Search for the cell housing the specified text and yield its [x, y] center coordinate. 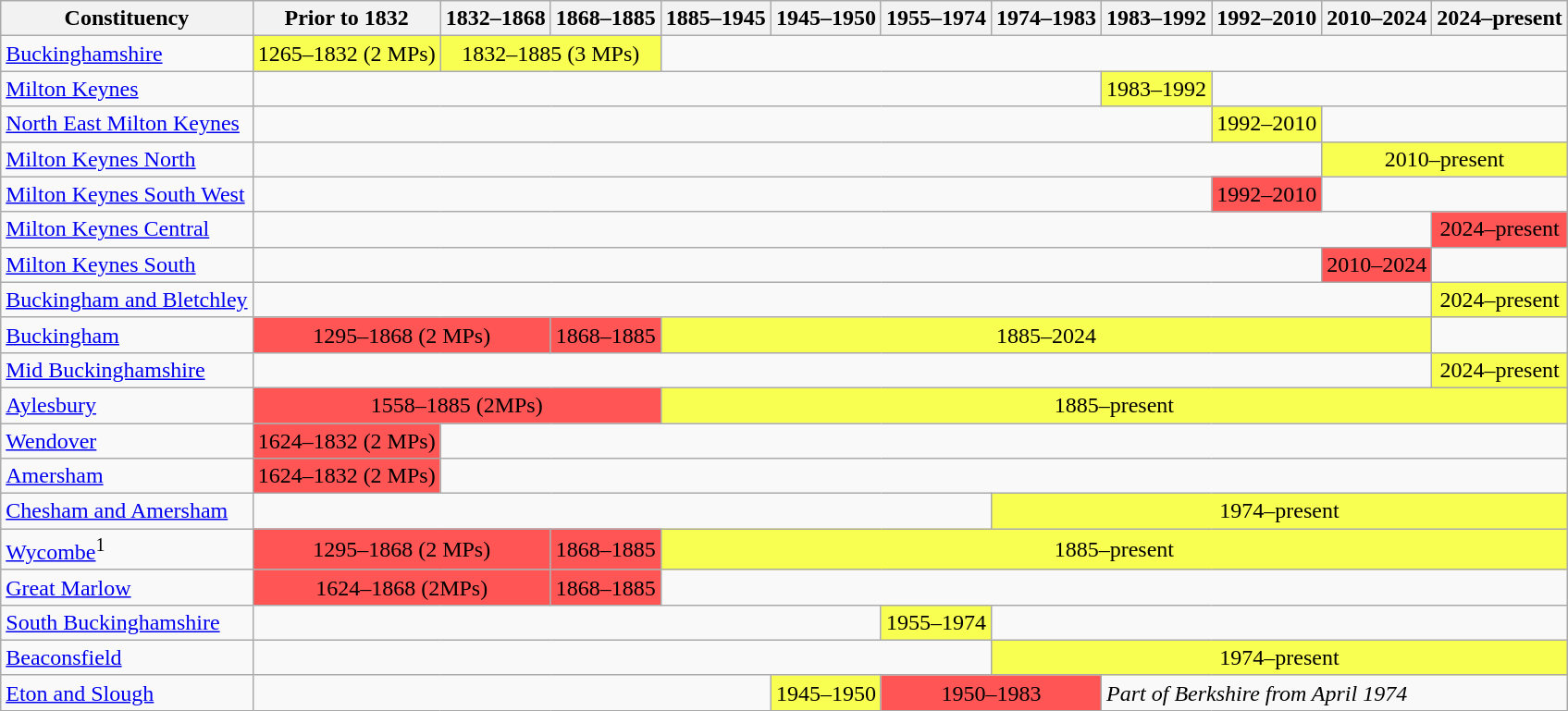
Wycombe1 [127, 549]
Milton Keynes North [127, 159]
Milton Keynes Central [127, 229]
Eton and Slough [127, 693]
1974–1983 [1045, 18]
1624–1868 (2MPs) [401, 587]
1265–1832 (2 MPs) [346, 54]
Milton Keynes South West [127, 194]
Prior to 1832 [346, 18]
Buckingham [127, 335]
Constituency [127, 18]
1558–1885 (2MPs) [457, 405]
1832–1885 (3 MPs) [550, 54]
1832–1868 [496, 18]
Part of Berkshire from April 1974 [1335, 693]
Beaconsfield [127, 657]
Amersham [127, 476]
Milton Keynes South [127, 264]
1885–1945 [716, 18]
Chesham and Amersham [127, 511]
Great Marlow [127, 587]
Aylesbury [127, 405]
Milton Keynes [127, 89]
Buckinghamshire [127, 54]
Wendover [127, 441]
North East Milton Keynes [127, 124]
Mid Buckinghamshire [127, 370]
South Buckinghamshire [127, 622]
1885–2024 [1045, 335]
Buckingham and Bletchley [127, 300]
2010–present [1445, 159]
1950–1983 [991, 693]
